Locate the cell with the specified text and output its (x, y) center coordinate. 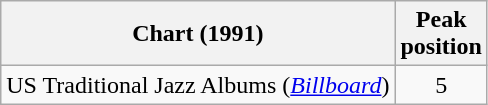
Chart (1991) (198, 34)
5 (441, 85)
Peakposition (441, 34)
US Traditional Jazz Albums (Billboard) (198, 85)
